Identify which cell holds the provided text, then report its (x, y) central coordinate. 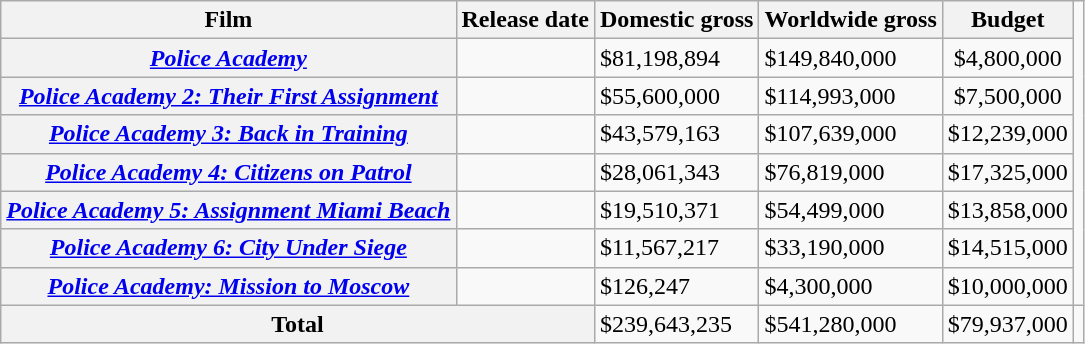
Film (228, 20)
Police Academy 6: City Under Siege (228, 248)
$541,280,000 (850, 324)
$13,858,000 (1008, 210)
Police Academy (228, 58)
$55,600,000 (676, 96)
$76,819,000 (850, 172)
Police Academy 2: Their First Assignment (228, 96)
$33,190,000 (850, 248)
Domestic gross (676, 20)
$149,840,000 (850, 58)
Police Academy 5: Assignment Miami Beach (228, 210)
$10,000,000 (1008, 286)
Police Academy 3: Back in Training (228, 134)
$11,567,217 (676, 248)
$107,639,000 (850, 134)
$19,510,371 (676, 210)
$43,579,163 (676, 134)
Total (298, 324)
Police Academy 4: Citizens on Patrol (228, 172)
Worldwide gross (850, 20)
$7,500,000 (1008, 96)
$54,499,000 (850, 210)
$17,325,000 (1008, 172)
$126,247 (676, 286)
$239,643,235 (676, 324)
$81,198,894 (676, 58)
$12,239,000 (1008, 134)
$4,300,000 (850, 286)
$114,993,000 (850, 96)
$4,800,000 (1008, 58)
Release date (525, 20)
$14,515,000 (1008, 248)
$79,937,000 (1008, 324)
Police Academy: Mission to Moscow (228, 286)
Budget (1008, 20)
$28,061,343 (676, 172)
